For the text-containing cell, return its midpoint in [X, Y] coordinate format. 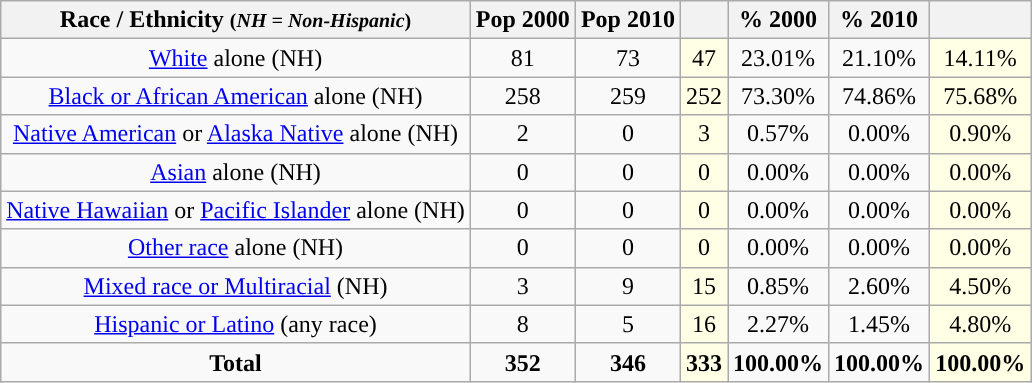
Black or African American alone (NH) [236, 96]
2 [522, 134]
252 [704, 96]
0.85% [778, 286]
1.45% [880, 324]
0.90% [980, 134]
259 [628, 96]
346 [628, 362]
9 [628, 286]
Hispanic or Latino (any race) [236, 324]
4.50% [980, 286]
% 2000 [778, 20]
Native American or Alaska Native alone (NH) [236, 134]
47 [704, 58]
14.11% [980, 58]
2.27% [778, 324]
0.57% [778, 134]
5 [628, 324]
75.68% [980, 96]
2.60% [880, 286]
Other race alone (NH) [236, 248]
258 [522, 96]
Asian alone (NH) [236, 172]
Mixed race or Multiracial (NH) [236, 286]
8 [522, 324]
73 [628, 58]
15 [704, 286]
Pop 2000 [522, 20]
23.01% [778, 58]
White alone (NH) [236, 58]
Pop 2010 [628, 20]
21.10% [880, 58]
Total [236, 362]
74.86% [880, 96]
16 [704, 324]
Race / Ethnicity (NH = Non-Hispanic) [236, 20]
333 [704, 362]
Native Hawaiian or Pacific Islander alone (NH) [236, 210]
352 [522, 362]
73.30% [778, 96]
81 [522, 58]
4.80% [980, 324]
% 2010 [880, 20]
